Identify which cell holds the provided text, then report its (x, y) central coordinate. 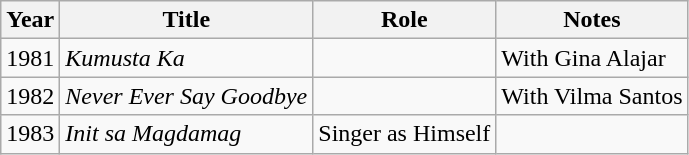
1981 (30, 58)
Role (404, 20)
Notes (592, 20)
Init sa Magdamag (186, 134)
With Gina Alajar (592, 58)
With Vilma Santos (592, 96)
Never Ever Say Goodbye (186, 96)
Year (30, 20)
Kumusta Ka (186, 58)
Singer as Himself (404, 134)
1982 (30, 96)
1983 (30, 134)
Title (186, 20)
